From the cell containing the given text, extract its center point as (X, Y) coordinate. 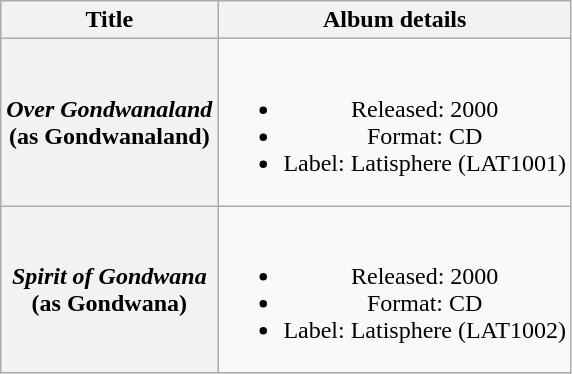
Spirit of Gondwana (as Gondwana) (110, 290)
Released: 2000Format: CDLabel: Latisphere (LAT1002) (395, 290)
Over Gondwanaland (as Gondwanaland) (110, 122)
Album details (395, 20)
Released: 2000Format: CDLabel: Latisphere (LAT1001) (395, 122)
Title (110, 20)
